Provide the (X, Y) coordinate of the cell's center where the given text is located.  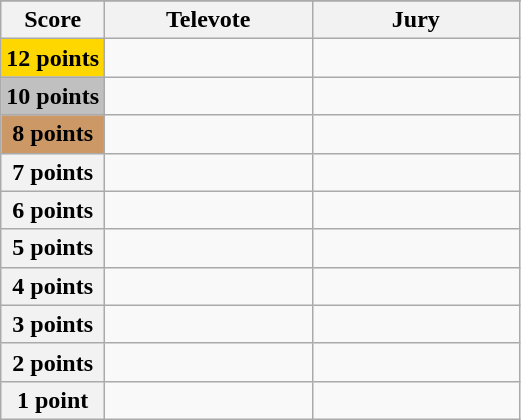
12 points (53, 58)
4 points (53, 286)
8 points (53, 134)
2 points (53, 362)
Score (53, 20)
5 points (53, 248)
6 points (53, 210)
10 points (53, 96)
1 point (53, 400)
Jury (416, 20)
7 points (53, 172)
3 points (53, 324)
Televote (209, 20)
